Return the [X, Y] coordinate for the center point of the cell that contains the specified text.  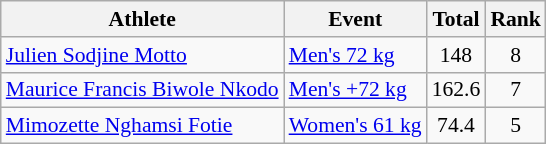
Maurice Francis Biwole Nkodo [142, 90]
148 [456, 55]
Men's 72 kg [356, 55]
Total [456, 19]
Women's 61 kg [356, 126]
Rank [516, 19]
Men's +72 kg [356, 90]
Event [356, 19]
Athlete [142, 19]
Julien Sodjine Motto [142, 55]
5 [516, 126]
8 [516, 55]
Mimozette Nghamsi Fotie [142, 126]
162.6 [456, 90]
7 [516, 90]
74.4 [456, 126]
